Scan for the cell matching the given text and deliver its [x, y] coordinate at center. 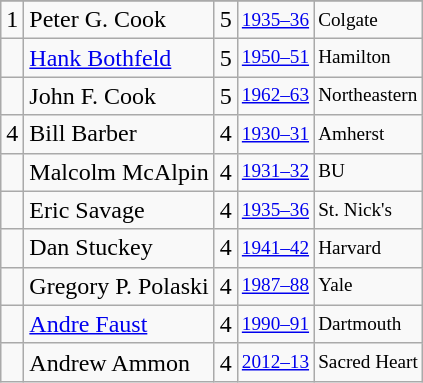
Malcolm McAlpin [119, 172]
Dartmouth [368, 324]
Colgate [368, 20]
1930–31 [275, 134]
Gregory P. Polaski [119, 286]
1941–42 [275, 248]
1950–51 [275, 58]
Amherst [368, 134]
1962–63 [275, 96]
St. Nick's [368, 210]
Andre Faust [119, 324]
BU [368, 172]
Peter G. Cook [119, 20]
Yale [368, 286]
Northeastern [368, 96]
1931–32 [275, 172]
Harvard [368, 248]
Dan Stuckey [119, 248]
2012–13 [275, 362]
1987–88 [275, 286]
1 [12, 20]
Andrew Ammon [119, 362]
Hank Bothfeld [119, 58]
1990–91 [275, 324]
John F. Cook [119, 96]
Bill Barber [119, 134]
Eric Savage [119, 210]
Sacred Heart [368, 362]
Hamilton [368, 58]
